Output the [X, Y] coordinate of the center of the cell containing the given text.  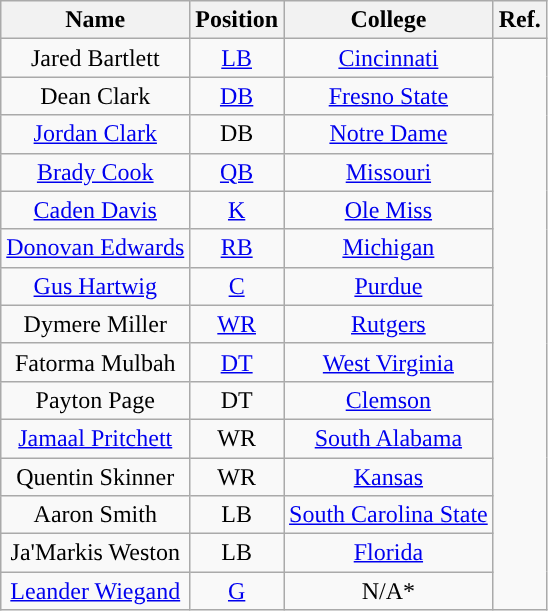
South Carolina State [389, 515]
Caden Davis [96, 210]
QB [237, 172]
College [389, 20]
Quentin Skinner [96, 477]
Leander Wiegand [96, 591]
Fresno State [389, 96]
Clemson [389, 400]
Dean Clark [96, 96]
Aaron Smith [96, 515]
Ref. [520, 20]
Donovan Edwards [96, 248]
Position [237, 20]
Gus Hartwig [96, 286]
Name [96, 20]
Missouri [389, 172]
Cincinnati [389, 58]
Jared Bartlett [96, 58]
South Alabama [389, 438]
Florida [389, 553]
Jamaal Pritchett [96, 438]
C [237, 286]
Michigan [389, 248]
Purdue [389, 286]
Kansas [389, 477]
West Virginia [389, 362]
Fatorma Mulbah [96, 362]
Jordan Clark [96, 134]
N/A* [389, 591]
Ja'Markis Weston [96, 553]
Payton Page [96, 400]
RB [237, 248]
K [237, 210]
Rutgers [389, 324]
Dymere Miller [96, 324]
Ole Miss [389, 210]
Brady Cook [96, 172]
G [237, 591]
Notre Dame [389, 134]
